Find where the given text appears and provide that cell's center as (X, Y) coordinate. 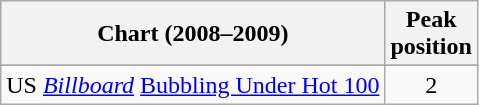
Chart (2008–2009) (193, 34)
2 (431, 85)
US Billboard Bubbling Under Hot 100 (193, 85)
Peakposition (431, 34)
